Provide the (X, Y) coordinate of the cell's center where the given text is located.  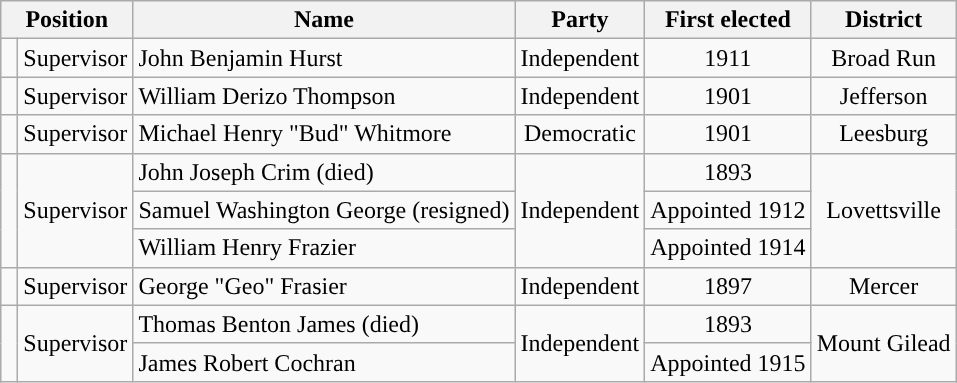
District (884, 20)
Mount Gilead (884, 343)
Appointed 1915 (728, 362)
Thomas Benton James (died) (324, 324)
Lovettsville (884, 210)
First elected (728, 20)
Appointed 1912 (728, 210)
John Joseph Crim (died) (324, 172)
Democratic (580, 134)
William Henry Frazier (324, 248)
Leesburg (884, 134)
Mercer (884, 286)
Michael Henry "Bud" Whitmore (324, 134)
George "Geo" Frasier (324, 286)
Jefferson (884, 96)
Name (324, 20)
Appointed 1914 (728, 248)
Position (67, 20)
1897 (728, 286)
Party (580, 20)
1911 (728, 58)
William Derizo Thompson (324, 96)
Samuel Washington George (resigned) (324, 210)
John Benjamin Hurst (324, 58)
James Robert Cochran (324, 362)
Broad Run (884, 58)
